Pinpoint the cell where the given text exists, returning its [x, y] midpoint coordinate. 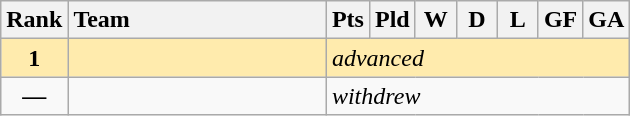
GA [606, 20]
Pld [392, 20]
Rank [34, 20]
GF [560, 20]
withdrew [478, 96]
— [34, 96]
Pts [348, 20]
D [476, 20]
advanced [478, 58]
Team [198, 20]
W [436, 20]
1 [34, 58]
L [518, 20]
